Capture the cell that displays the provided text and extract its [x, y] central coordinate. 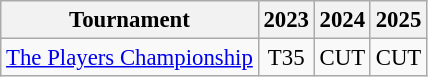
2025 [398, 20]
2023 [286, 20]
2024 [342, 20]
Tournament [130, 20]
The Players Championship [130, 58]
T35 [286, 58]
